Extract the (x, y) coordinate from the center of the cell holding the provided text.  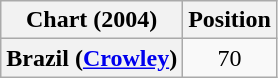
Position (230, 20)
70 (230, 58)
Chart (2004) (92, 20)
Brazil (Crowley) (92, 58)
